Search for the cell housing the specified text and yield its [X, Y] center coordinate. 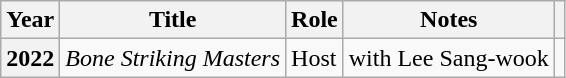
Host [315, 58]
Bone Striking Masters [173, 58]
Year [30, 20]
with Lee Sang-wook [448, 58]
Role [315, 20]
2022 [30, 58]
Notes [448, 20]
Title [173, 20]
